Return (X, Y) of the center of cell containing provided text 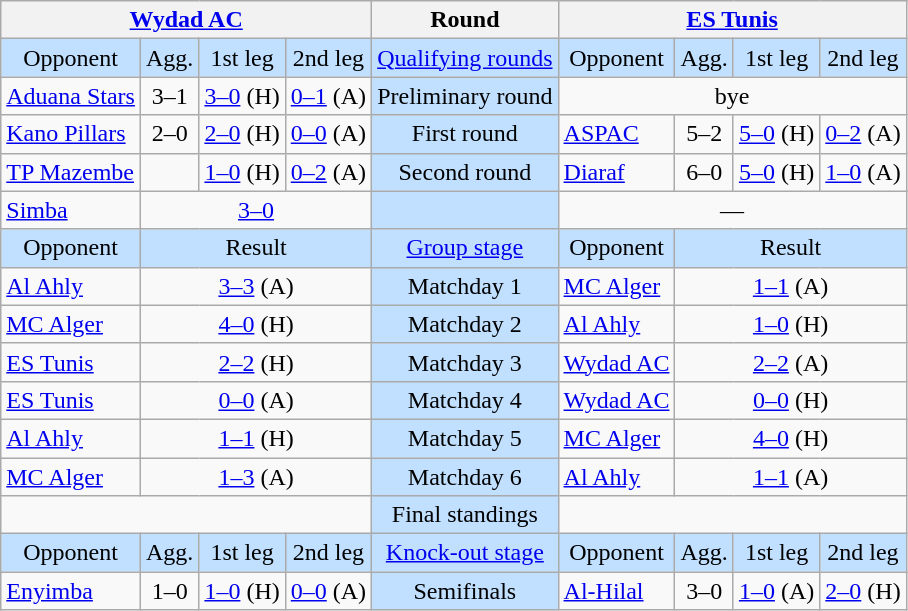
Matchday 1 (465, 286)
Matchday 5 (465, 438)
Matchday 4 (465, 400)
Aduana Stars (71, 96)
Second round (465, 172)
Knock-out stage (465, 553)
TP Mazembe (71, 172)
Diaraf (616, 172)
2–0 (169, 134)
Round (465, 20)
6–0 (704, 172)
— (732, 210)
bye (732, 96)
1–3 (A) (256, 477)
Matchday 6 (465, 477)
Preliminary round (465, 96)
Final standings (465, 515)
2–2 (H) (256, 362)
3–3 (A) (256, 286)
1–0 (169, 591)
Qualifying rounds (465, 58)
Group stage (465, 248)
Al-Hilal (616, 591)
3–0 (H) (242, 96)
First round (465, 134)
2–2 (A) (790, 362)
Semifinals (465, 591)
Simba (71, 210)
0–1 (A) (328, 96)
0–0 (H) (790, 400)
5–2 (704, 134)
Kano Pillars (71, 134)
1–1 (H) (256, 438)
Matchday 2 (465, 324)
Enyimba (71, 591)
Matchday 3 (465, 362)
ASPAC (616, 134)
3–1 (169, 96)
